Return (x, y) of the center of cell containing provided text 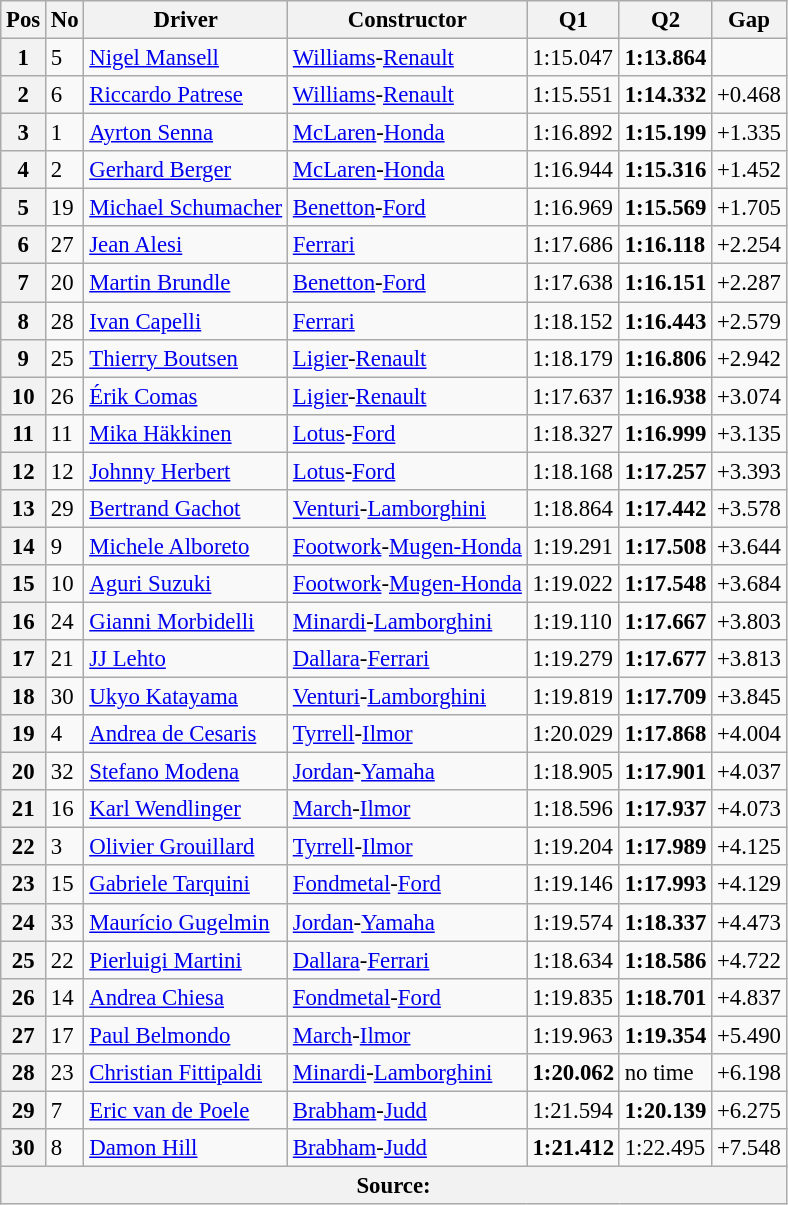
1:17.993 (665, 885)
1:22.495 (665, 1148)
1:18.701 (665, 997)
Constructor (407, 20)
1:16.443 (665, 321)
+5.490 (750, 1035)
Pierluigi Martini (186, 960)
1:17.508 (665, 546)
1:18.586 (665, 960)
1:16.892 (573, 133)
Bertrand Gachot (186, 509)
no time (665, 1073)
Pos (24, 20)
Gerhard Berger (186, 170)
18 (24, 697)
1:19.204 (573, 847)
Q1 (573, 20)
Karl Wendlinger (186, 809)
1:17.677 (665, 659)
1:18.905 (573, 772)
+3.074 (750, 396)
1:17.638 (573, 283)
1:18.864 (573, 509)
1:20.139 (665, 1110)
33 (65, 922)
1:19.354 (665, 1035)
1:21.412 (573, 1148)
1:16.999 (665, 433)
Nigel Mansell (186, 58)
1:15.047 (573, 58)
1:18.634 (573, 960)
+4.125 (750, 847)
+3.135 (750, 433)
+2.942 (750, 358)
Damon Hill (186, 1148)
Paul Belmondo (186, 1035)
1:17.901 (665, 772)
1:16.969 (573, 208)
1:15.316 (665, 170)
1:17.667 (665, 621)
Stefano Modena (186, 772)
1:17.442 (665, 509)
Gabriele Tarquini (186, 885)
1:19.291 (573, 546)
1:15.199 (665, 133)
No (65, 20)
+4.473 (750, 922)
+2.579 (750, 321)
+7.548 (750, 1148)
1:21.594 (573, 1110)
Thierry Boutsen (186, 358)
Johnny Herbert (186, 471)
+2.254 (750, 245)
13 (24, 509)
Driver (186, 20)
1:17.989 (665, 847)
1:20.029 (573, 734)
Riccardo Patrese (186, 95)
+4.722 (750, 960)
Olivier Grouillard (186, 847)
Ukyo Katayama (186, 697)
+1.335 (750, 133)
32 (65, 772)
+1.452 (750, 170)
Martin Brundle (186, 283)
+6.275 (750, 1110)
1:16.806 (665, 358)
+3.813 (750, 659)
1:17.257 (665, 471)
Q2 (665, 20)
+4.037 (750, 772)
Andrea de Cesaris (186, 734)
+4.837 (750, 997)
Maurício Gugelmin (186, 922)
Mika Häkkinen (186, 433)
+4.129 (750, 885)
1:17.686 (573, 245)
Eric van de Poele (186, 1110)
1:17.868 (665, 734)
1:18.179 (573, 358)
1:19.574 (573, 922)
1:15.551 (573, 95)
1:13.864 (665, 58)
1:15.569 (665, 208)
1:17.709 (665, 697)
1:17.637 (573, 396)
1:19.835 (573, 997)
+3.845 (750, 697)
Christian Fittipaldi (186, 1073)
+3.644 (750, 546)
+3.393 (750, 471)
1:17.937 (665, 809)
Michael Schumacher (186, 208)
Jean Alesi (186, 245)
1:19.110 (573, 621)
+4.073 (750, 809)
+6.198 (750, 1073)
Andrea Chiesa (186, 997)
1:16.938 (665, 396)
+4.004 (750, 734)
1:16.118 (665, 245)
Aguri Suzuki (186, 584)
1:14.332 (665, 95)
+2.287 (750, 283)
1:19.279 (573, 659)
+0.468 (750, 95)
1:19.819 (573, 697)
Gianni Morbidelli (186, 621)
1:18.327 (573, 433)
1:19.963 (573, 1035)
+3.578 (750, 509)
1:16.151 (665, 283)
+3.684 (750, 584)
Gap (750, 20)
1:18.152 (573, 321)
Source: (394, 1185)
1:18.168 (573, 471)
1:18.337 (665, 922)
Ayrton Senna (186, 133)
JJ Lehto (186, 659)
+3.803 (750, 621)
1:16.944 (573, 170)
1:18.596 (573, 809)
1:19.146 (573, 885)
1:17.548 (665, 584)
+1.705 (750, 208)
1:19.022 (573, 584)
Michele Alboreto (186, 546)
Ivan Capelli (186, 321)
Érik Comas (186, 396)
1:20.062 (573, 1073)
